From the cell containing the given text, extract its center point as [x, y] coordinate. 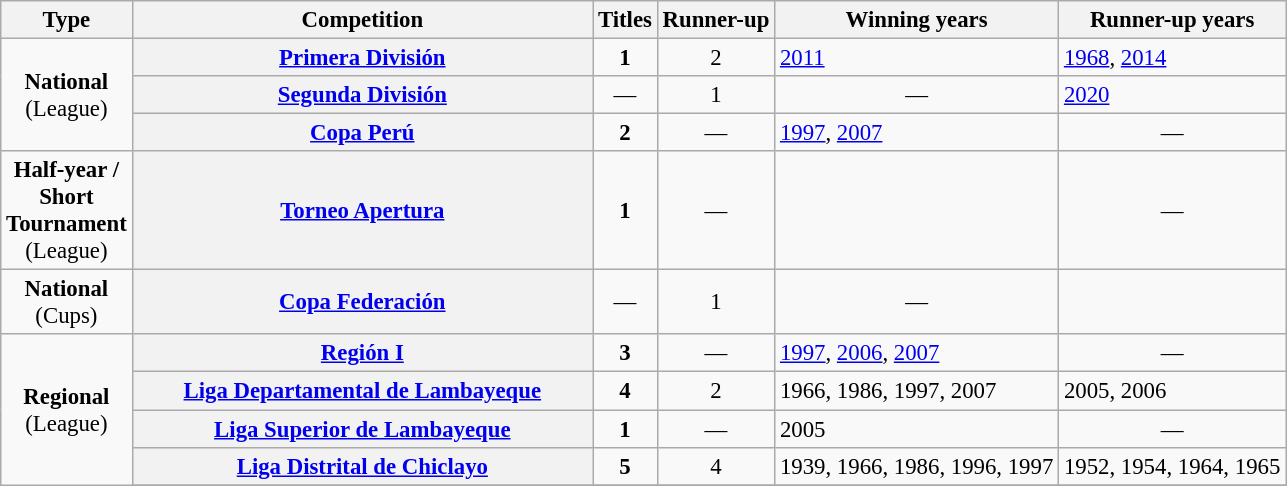
Runner-up [716, 20]
Liga Distrital de Chiclayo [362, 466]
1968, 2014 [1172, 58]
Primera División [362, 58]
1997, 2006, 2007 [917, 353]
1966, 1986, 1997, 2007 [917, 391]
Half-year /ShortTournament(League) [66, 210]
1997, 2007 [917, 133]
National(Cups) [66, 302]
1952, 1954, 1964, 1965 [1172, 466]
Torneo Apertura [362, 210]
National(League) [66, 96]
Titles [626, 20]
Liga Superior de Lambayeque [362, 429]
3 [626, 353]
2011 [917, 58]
Copa Federación [362, 302]
Type [66, 20]
Winning years [917, 20]
Runner-up years [1172, 20]
2005 [917, 429]
Competition [362, 20]
2005, 2006 [1172, 391]
Regional(League) [66, 409]
1939, 1966, 1986, 1996, 1997 [917, 466]
Liga Departamental de Lambayeque [362, 391]
Segunda División [362, 95]
Región I [362, 353]
Copa Perú [362, 133]
2020 [1172, 95]
5 [626, 466]
